Provide the (X, Y) coordinate of the cell's center where the given text is located.  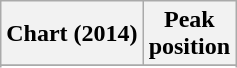
Peakposition (189, 34)
Chart (2014) (72, 34)
